Output the [X, Y] coordinate of the center of the cell containing the given text.  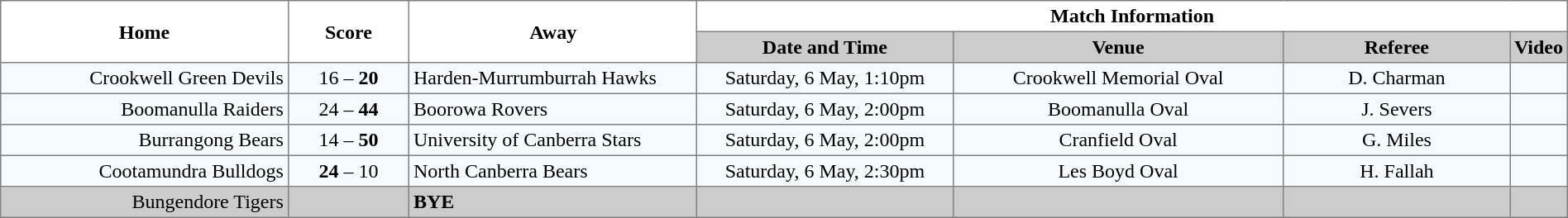
Crookwell Memorial Oval [1118, 78]
16 – 20 [349, 78]
Video [1539, 47]
Bungendore Tigers [144, 202]
Match Information [1132, 17]
Crookwell Green Devils [144, 78]
Venue [1118, 47]
D. Charman [1397, 78]
24 – 44 [349, 109]
Boomanulla Raiders [144, 109]
Score [349, 31]
Boomanulla Oval [1118, 109]
G. Miles [1397, 140]
Date and Time [825, 47]
BYE [553, 202]
Cootamundra Bulldogs [144, 171]
Away [553, 31]
24 – 10 [349, 171]
14 – 50 [349, 140]
H. Fallah [1397, 171]
Home [144, 31]
J. Severs [1397, 109]
North Canberra Bears [553, 171]
University of Canberra Stars [553, 140]
Cranfield Oval [1118, 140]
Les Boyd Oval [1118, 171]
Harden-Murrumburrah Hawks [553, 78]
Saturday, 6 May, 1:10pm [825, 78]
Saturday, 6 May, 2:30pm [825, 171]
Boorowa Rovers [553, 109]
Referee [1397, 47]
Burrangong Bears [144, 140]
